Pinpoint the cell where the given text exists, returning its (x, y) midpoint coordinate. 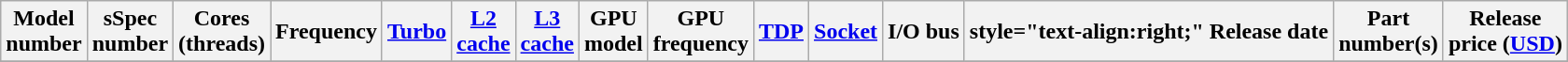
L3cache (547, 32)
GPUmodel (613, 32)
Releaseprice (USD) (1505, 32)
Socket (846, 32)
Turbo (416, 32)
sSpecnumber (130, 32)
TDP (780, 32)
GPUfrequency (700, 32)
Partnumber(s) (1389, 32)
L2cache (483, 32)
Frequency (327, 32)
Modelnumber (44, 32)
style="text-align:right;" Release date (1148, 32)
Cores(threads) (222, 32)
I/O bus (924, 32)
